Detect which cell encompasses the target text, then output its [X, Y] center coordinate. 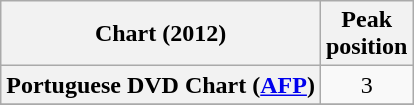
3 [366, 85]
Chart (2012) [161, 34]
Peakposition [366, 34]
Portuguese DVD Chart (AFP) [161, 85]
